Locate the cell with the specified text and output its [X, Y] center coordinate. 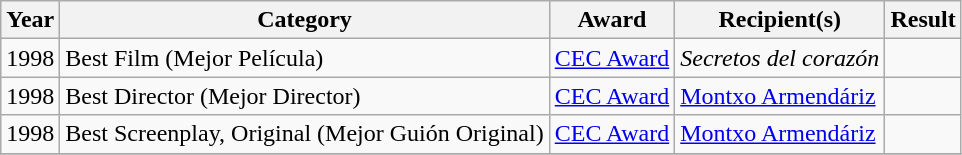
Best Director (Mejor Director) [304, 96]
Recipient(s) [780, 20]
Year [30, 20]
Category [304, 20]
Best Film (Mejor Película) [304, 58]
Award [612, 20]
Best Screenplay, Original (Mejor Guión Original) [304, 134]
Secretos del corazón [780, 58]
Result [923, 20]
